Pinpoint the cell where the given text exists, returning its [x, y] midpoint coordinate. 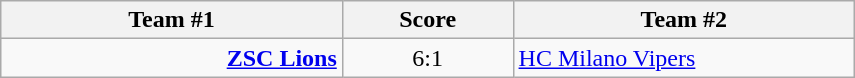
Score [428, 20]
Team #2 [684, 20]
ZSC Lions [172, 58]
Team #1 [172, 20]
6:1 [428, 58]
HC Milano Vipers [684, 58]
